Provide the [X, Y] coordinate of the cell's center where the given text is located.  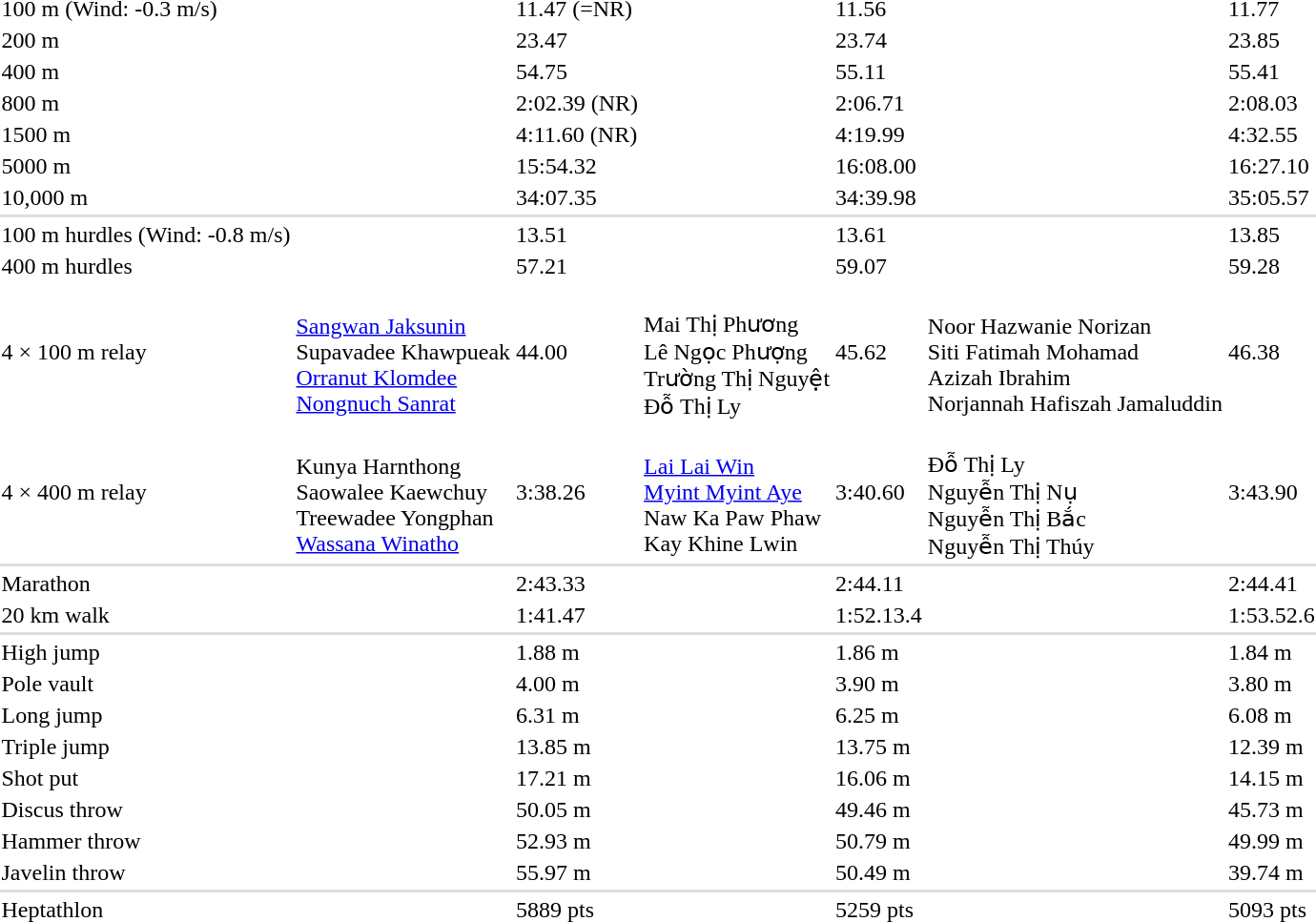
54.75 [578, 72]
Triple jump [146, 747]
34:39.98 [879, 197]
45.62 [879, 352]
Javelin throw [146, 872]
34:07.35 [578, 197]
13.61 [879, 235]
4:19.99 [879, 134]
100 m hurdles (Wind: -0.8 m/s) [146, 235]
3:40.60 [879, 492]
10,000 m [146, 197]
6.31 m [578, 715]
Marathon [146, 584]
Sangwan JaksuninSupavadee KhawpueakOrranut KlomdeeNongnuch Sanrat [403, 352]
4 × 100 m relay [146, 352]
15:54.32 [578, 166]
Long jump [146, 715]
200 m [146, 40]
Lai Lai WinMyint Myint AyeNaw Ka Paw PhawKay Khine Lwin [737, 492]
Hammer throw [146, 841]
3:38.26 [578, 492]
3.90 m [879, 684]
20 km walk [146, 615]
52.93 m [578, 841]
800 m [146, 103]
59.07 [879, 266]
Kunya HarnthongSaowalee KaewchuyTreewadee YongphanWassana Winatho [403, 492]
Pole vault [146, 684]
Noor Hazwanie NorizanSiti Fatimah MohamadAzizah IbrahimNorjannah Hafiszah Jamaluddin [1075, 352]
23.74 [879, 40]
16.06 m [879, 778]
13.75 m [879, 747]
16:08.00 [879, 166]
44.00 [578, 352]
55.11 [879, 72]
1.86 m [879, 652]
57.21 [578, 266]
5000 m [146, 166]
50.49 m [879, 872]
Shot put [146, 778]
2:06.71 [879, 103]
50.05 m [578, 809]
1:41.47 [578, 615]
6.25 m [879, 715]
2:43.33 [578, 584]
13.51 [578, 235]
1500 m [146, 134]
23.47 [578, 40]
400 m [146, 72]
2:02.39 (NR) [578, 103]
High jump [146, 652]
Mai Thị PhươngLê Ngọc PhượngTrường Thị NguyệtĐỗ Thị Ly [737, 352]
50.79 m [879, 841]
55.97 m [578, 872]
4.00 m [578, 684]
1.88 m [578, 652]
17.21 m [578, 778]
2:44.11 [879, 584]
4 × 400 m relay [146, 492]
4:11.60 (NR) [578, 134]
13.85 m [578, 747]
400 m hurdles [146, 266]
Đỗ Thị LyNguyễn Thị NụNguyễn Thị BắcNguyễn Thị Thúy [1075, 492]
Discus throw [146, 809]
1:52.13.4 [879, 615]
49.46 m [879, 809]
